Return [X, Y] of the center of cell containing provided text 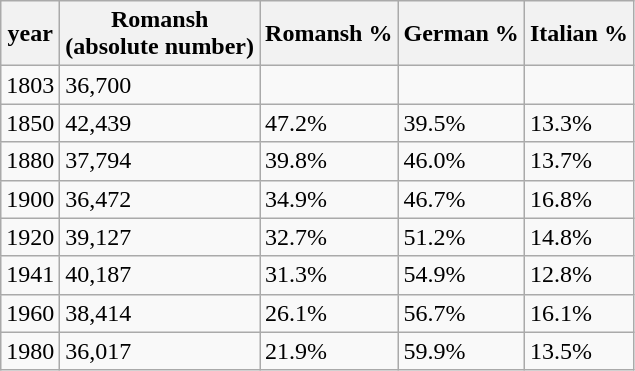
16.1% [578, 313]
47.2% [329, 123]
16.8% [578, 199]
34.9% [329, 199]
1880 [30, 161]
59.9% [461, 351]
39.5% [461, 123]
36,472 [160, 199]
36,700 [160, 85]
46.7% [461, 199]
32.7% [329, 237]
1850 [30, 123]
German % [461, 34]
1900 [30, 199]
1803 [30, 85]
31.3% [329, 275]
year [30, 34]
1960 [30, 313]
42,439 [160, 123]
37,794 [160, 161]
Italian % [578, 34]
Romansh (absolute number) [160, 34]
13.5% [578, 351]
36,017 [160, 351]
40,187 [160, 275]
54.9% [461, 275]
14.8% [578, 237]
39.8% [329, 161]
21.9% [329, 351]
13.3% [578, 123]
39,127 [160, 237]
46.0% [461, 161]
56.7% [461, 313]
38,414 [160, 313]
13.7% [578, 161]
26.1% [329, 313]
12.8% [578, 275]
Romansh % [329, 34]
51.2% [461, 237]
1941 [30, 275]
1980 [30, 351]
1920 [30, 237]
